Pinpoint the cell where the given text exists, returning its [x, y] midpoint coordinate. 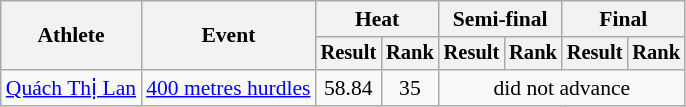
Athlete [71, 36]
Event [228, 36]
Quách Thị Lan [71, 88]
Heat [378, 19]
did not advance [562, 88]
400 metres hurdles [228, 88]
58.84 [349, 88]
35 [410, 88]
Final [624, 19]
Semi-final [500, 19]
